Output the (x, y) coordinate of the center of the cell containing the given text.  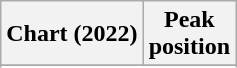
Peakposition (189, 34)
Chart (2022) (72, 34)
